Identify which cell holds the provided text, then report its (X, Y) central coordinate. 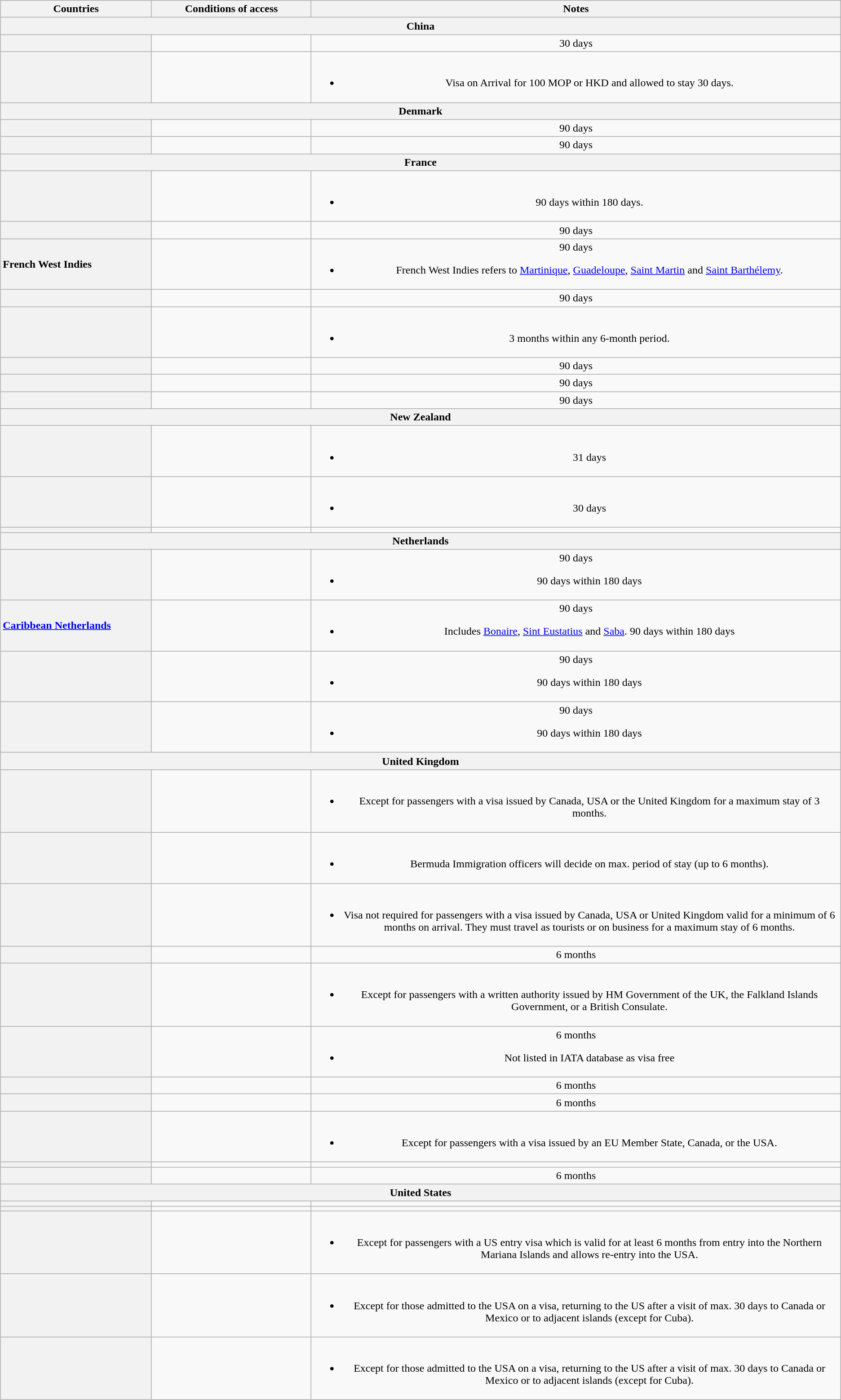
Visa on Arrival for 100 MOP or HKD and allowed to stay 30 days. (576, 77)
France (420, 162)
Except for passengers with a written authority issued by HM Government of the UK, the Falkland Islands Government, or a British Consulate. (576, 995)
United Kingdom (420, 761)
90 days within 180 days. (576, 196)
United States (420, 1192)
French West Indies (76, 264)
90 daysFrench West Indies refers to Martinique, Guadeloupe, Saint Martin and Saint Barthélemy. (576, 264)
Except for passengers with a visa issued by an EU Member State, Canada, or the USA. (576, 1136)
31 days (576, 451)
Netherlands (420, 541)
Denmark (420, 111)
New Zealand (420, 417)
3 months within any 6-month period. (576, 331)
6 monthsNot listed in IATA database as visa free (576, 1052)
Notes (576, 9)
Caribbean Netherlands (76, 625)
90 daysIncludes Bonaire, Sint Eustatius and Saba. 90 days within 180 days (576, 625)
China (420, 26)
Conditions of access (231, 9)
Countries (76, 9)
Bermuda Immigration officers will decide on max. period of stay (up to 6 months). (576, 858)
Except for passengers with a visa issued by Canada, USA or the United Kingdom for a maximum stay of 3 months. (576, 801)
